Find where the given text appears and provide that cell's center as [X, Y] coordinate. 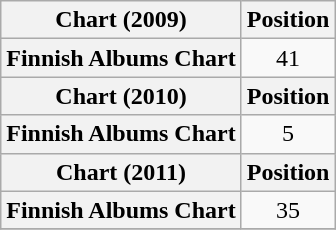
Chart (2009) [121, 20]
41 [288, 58]
Chart (2010) [121, 96]
Chart (2011) [121, 172]
5 [288, 134]
35 [288, 210]
